Identify which cell holds the provided text, then report its [X, Y] central coordinate. 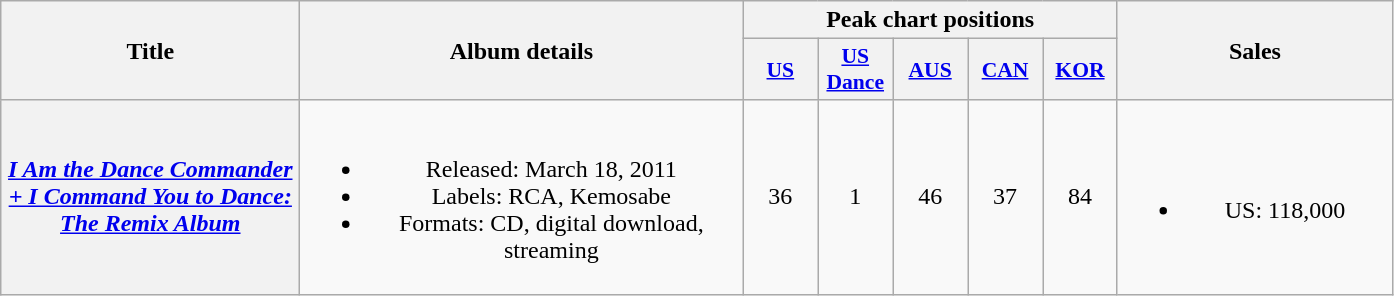
Sales [1254, 50]
Peak chart positions [930, 20]
46 [930, 197]
37 [1006, 197]
CAN [1006, 70]
AUS [930, 70]
Title [150, 50]
36 [780, 197]
84 [1080, 197]
Album details [522, 50]
KOR [1080, 70]
Released: March 18, 2011Labels: RCA, KemosabeFormats: CD, digital download, streaming [522, 197]
1 [856, 197]
US: 118,000 [1254, 197]
I Am the Dance Commander + I Command You to Dance: The Remix Album [150, 197]
US [780, 70]
USDance [856, 70]
